Pinpoint the cell where the given text exists, returning its [X, Y] midpoint coordinate. 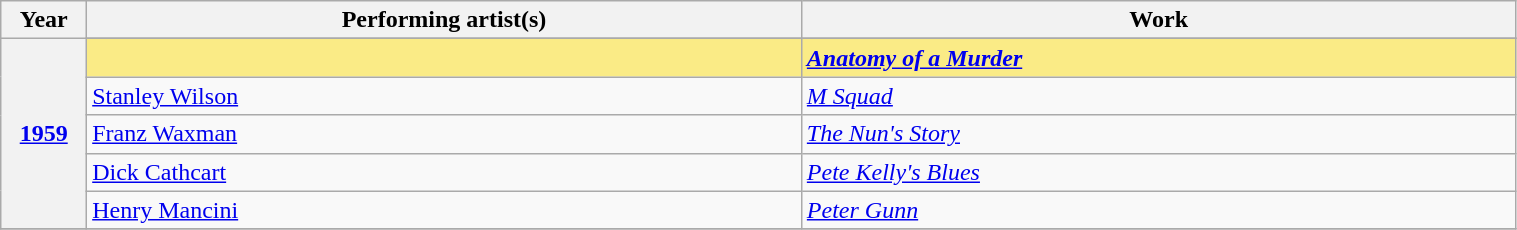
M Squad [1158, 96]
Anatomy of a Murder [1158, 58]
The Nun's Story [1158, 134]
Dick Cathcart [444, 172]
1959 [44, 134]
Work [1158, 20]
Pete Kelly's Blues [1158, 172]
Performing artist(s) [444, 20]
Henry Mancini [444, 210]
Year [44, 20]
Stanley Wilson [444, 96]
Peter Gunn [1158, 210]
Franz Waxman [444, 134]
